Search for the cell housing the specified text and yield its (x, y) center coordinate. 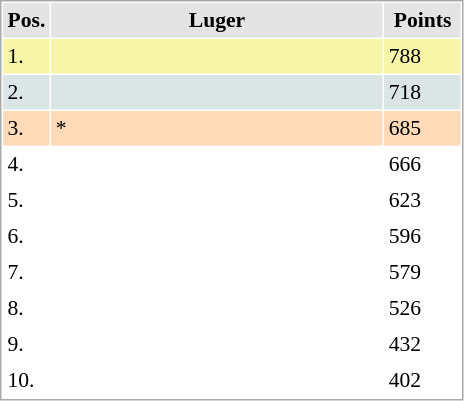
666 (422, 164)
7. (26, 272)
4. (26, 164)
2. (26, 92)
596 (422, 236)
402 (422, 380)
5. (26, 200)
Points (422, 20)
10. (26, 380)
8. (26, 308)
685 (422, 128)
579 (422, 272)
718 (422, 92)
526 (422, 308)
1. (26, 56)
432 (422, 344)
3. (26, 128)
788 (422, 56)
623 (422, 200)
Luger (217, 20)
* (217, 128)
9. (26, 344)
Pos. (26, 20)
6. (26, 236)
